Extract the [x, y] coordinate from the center of the cell holding the provided text.  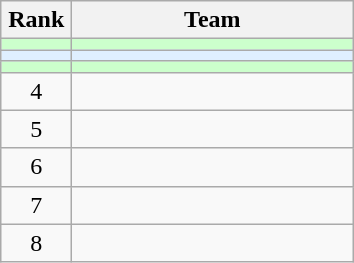
7 [36, 205]
5 [36, 129]
8 [36, 243]
Rank [36, 20]
6 [36, 167]
4 [36, 91]
Team [212, 20]
